Locate the cell with the specified text and output its [X, Y] center coordinate. 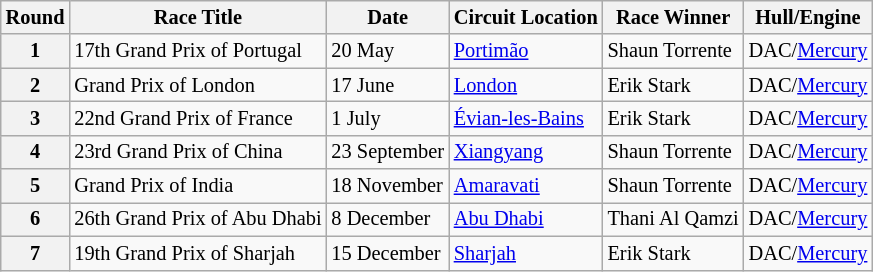
7 [36, 253]
Abu Dhabi [526, 219]
20 May [388, 51]
1 [36, 51]
15 December [388, 253]
8 December [388, 219]
Round [36, 17]
Hull/Engine [808, 17]
Sharjah [526, 253]
17th Grand Prix of Portugal [198, 51]
2 [36, 85]
3 [36, 118]
4 [36, 152]
Portimão [526, 51]
19th Grand Prix of Sharjah [198, 253]
23 September [388, 152]
Xiangyang [526, 152]
17 June [388, 85]
22nd Grand Prix of France [198, 118]
Circuit Location [526, 17]
Grand Prix of London [198, 85]
Date [388, 17]
Thani Al Qamzi [674, 219]
London [526, 85]
18 November [388, 186]
6 [36, 219]
Amaravati [526, 186]
Race Winner [674, 17]
Race Title [198, 17]
26th Grand Prix of Abu Dhabi [198, 219]
5 [36, 186]
23rd Grand Prix of China [198, 152]
Évian-les-Bains [526, 118]
1 July [388, 118]
Grand Prix of India [198, 186]
